Determine the [X, Y] coordinate at the center of the cell enclosing the given text.  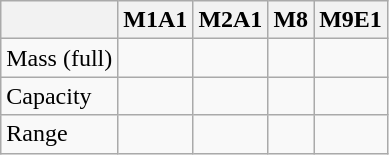
Range [60, 134]
M2A1 [230, 20]
Mass (full) [60, 58]
Capacity [60, 96]
M1A1 [156, 20]
M9E1 [351, 20]
M8 [291, 20]
